Identify which cell holds the provided text, then report its (x, y) central coordinate. 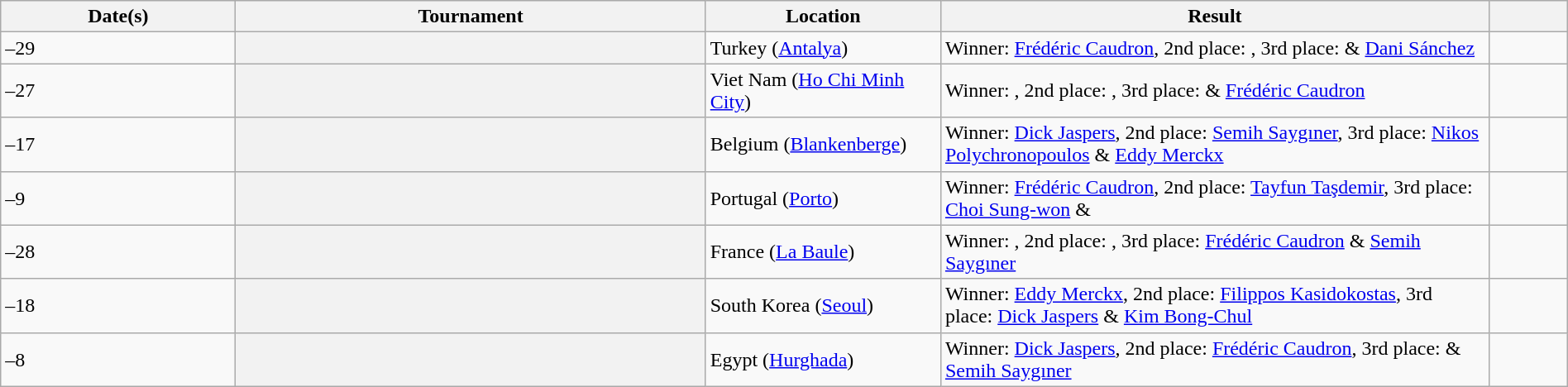
South Korea (Seoul) (823, 306)
–8 (118, 359)
–9 (118, 198)
–27 (118, 91)
Winner: , 2nd place: , 3rd place: & Frédéric Caudron (1214, 91)
Winner: Frédéric Caudron, 2nd place: Tayfun Taşdemir, 3rd place: Choi Sung-won & (1214, 198)
Winner: , 2nd place: , 3rd place: Frédéric Caudron & Semih Saygıner (1214, 251)
–29 (118, 48)
Tournament (471, 17)
Date(s) (118, 17)
France (La Baule) (823, 251)
Turkey (Antalya) (823, 48)
Winner: Dick Jaspers, 2nd place: Frédéric Caudron, 3rd place: & Semih Saygıner (1214, 359)
Winner: Frédéric Caudron, 2nd place: , 3rd place: & Dani Sánchez (1214, 48)
Belgium (Blankenberge) (823, 144)
–18 (118, 306)
–28 (118, 251)
Egypt (Hurghada) (823, 359)
Winner: Eddy Merckx, 2nd place: Filippos Kasidokostas, 3rd place: Dick Jaspers & Kim Bong-Chul (1214, 306)
Portugal (Porto) (823, 198)
Location (823, 17)
Viet Nam (Ho Chi Minh City) (823, 91)
–17 (118, 144)
Result (1214, 17)
Winner: Dick Jaspers, 2nd place: Semih Saygıner, 3rd place: Nikos Polychronopoulos & Eddy Merckx (1214, 144)
